Identify which cell holds the provided text, then report its (x, y) central coordinate. 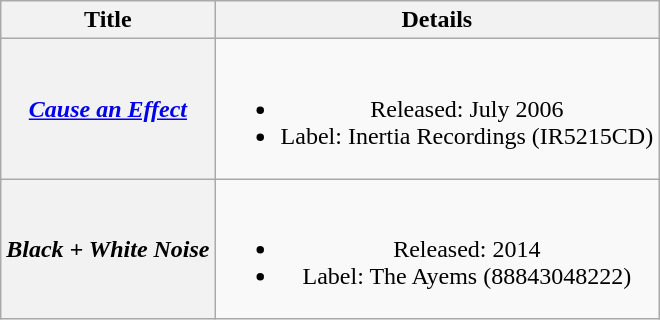
Details (437, 20)
Cause an Effect (108, 109)
Released: July 2006Label: Inertia Recordings (IR5215CD) (437, 109)
Released: 2014Label: The Ayems (88843048222) (437, 249)
Black + White Noise (108, 249)
Title (108, 20)
